Scan for the cell matching the given text and deliver its (x, y) coordinate at center. 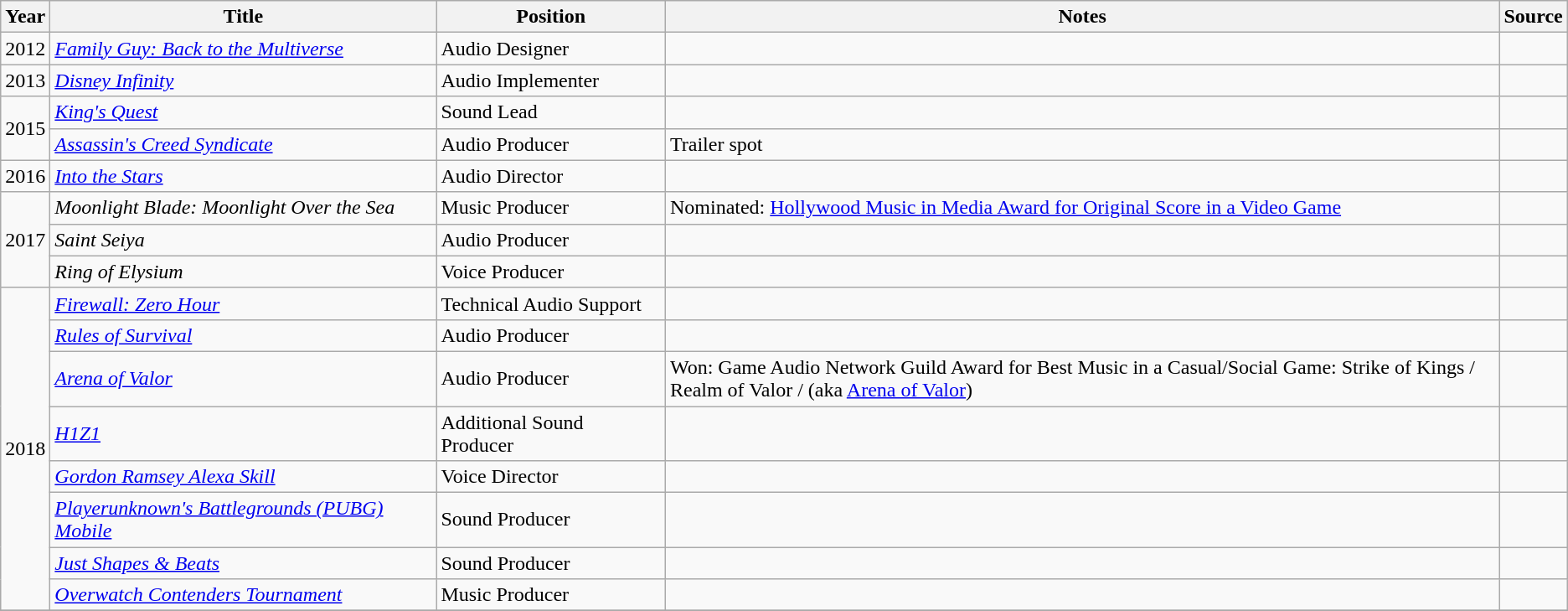
Nominated: Hollywood Music in Media Award for Original Score in a Video Game (1082, 208)
Assassin's Creed Syndicate (243, 144)
Title (243, 17)
2018 (25, 449)
Technical Audio Support (551, 303)
Firewall: Zero Hour (243, 303)
Rules of Survival (243, 335)
Overwatch Contenders Tournament (243, 595)
2013 (25, 80)
Moonlight Blade: Moonlight Over the Sea (243, 208)
Playerunknown's Battlegrounds (PUBG) Mobile (243, 520)
Year (25, 17)
Gordon Ramsey Alexa Skill (243, 477)
Trailer spot (1082, 144)
Won: Game Audio Network Guild Award for Best Music in a Casual/Social Game: Strike of Kings / Realm of Valor / (aka Arena of Valor) (1082, 379)
King's Quest (243, 112)
Voice Producer (551, 272)
Audio Director (551, 176)
2015 (25, 128)
Saint Seiya (243, 240)
Sound Lead (551, 112)
Arena of Valor (243, 379)
Ring of Elysium (243, 272)
Audio Designer (551, 49)
Disney Infinity (243, 80)
2016 (25, 176)
Notes (1082, 17)
H1Z1 (243, 432)
2017 (25, 240)
Additional Sound Producer (551, 432)
2012 (25, 49)
Family Guy: Back to the Multiverse (243, 49)
Into the Stars (243, 176)
Just Shapes & Beats (243, 563)
Audio Implementer (551, 80)
Source (1533, 17)
Position (551, 17)
Voice Director (551, 477)
